Return the [X, Y] coordinate for the center point of the cell that contains the specified text.  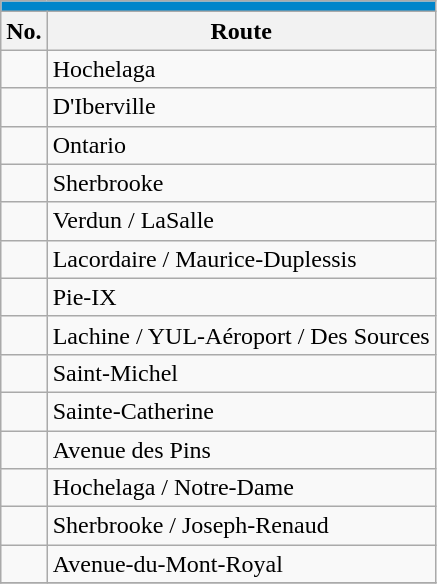
Pie-IX [241, 297]
Avenue-du-Mont-Royal [241, 564]
Lacordaire / Maurice-Duplessis [241, 259]
No. [24, 31]
Route [241, 31]
Hochelaga [241, 69]
Verdun / LaSalle [241, 221]
Sainte-Catherine [241, 411]
Avenue des Pins [241, 449]
Saint-Michel [241, 373]
Ontario [241, 145]
D'Iberville [241, 107]
Sherbrooke [241, 183]
Lachine / YUL-Aéroport / Des Sources [241, 335]
Sherbrooke / Joseph-Renaud [241, 526]
Hochelaga / Notre-Dame [241, 488]
